Scan for the cell matching the given text and deliver its [x, y] coordinate at center. 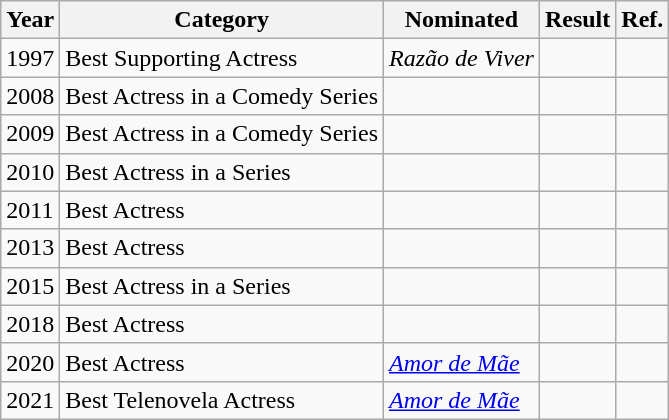
Best Supporting Actress [222, 58]
2009 [30, 134]
2010 [30, 172]
2015 [30, 286]
2018 [30, 324]
Nominated [462, 20]
2021 [30, 400]
2008 [30, 96]
Result [577, 20]
Year [30, 20]
Best Telenovela Actress [222, 400]
2011 [30, 210]
1997 [30, 58]
2020 [30, 362]
2013 [30, 248]
Category [222, 20]
Ref. [642, 20]
Razão de Viver [462, 58]
